Detect which cell encompasses the target text, then output its [x, y] center coordinate. 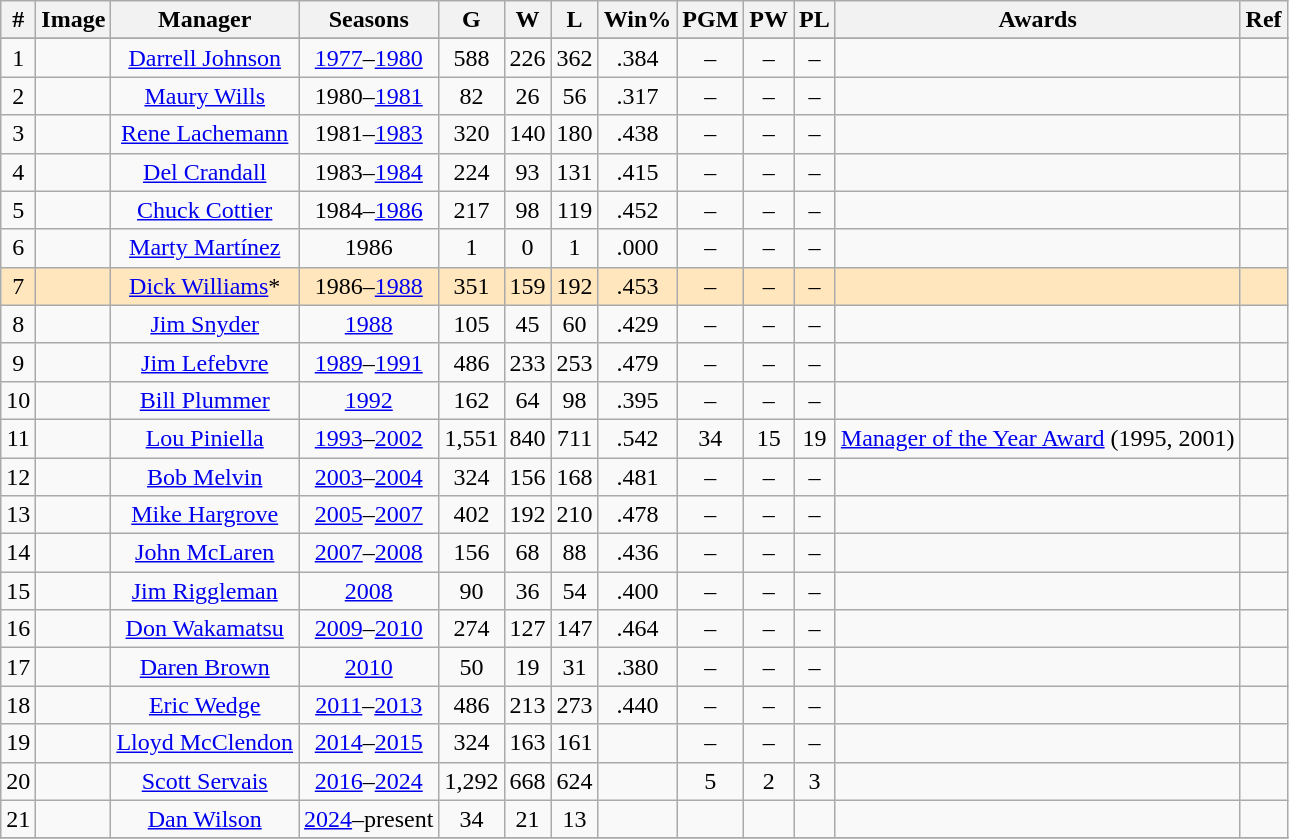
2016–2024 [369, 781]
119 [574, 210]
36 [528, 591]
2003–2004 [369, 477]
233 [528, 362]
1986 [369, 248]
840 [528, 438]
8 [18, 324]
L [574, 20]
.542 [638, 438]
64 [528, 400]
16 [18, 629]
1992 [369, 400]
82 [472, 96]
Awards [1038, 20]
.440 [638, 705]
668 [528, 781]
50 [472, 667]
PGM [710, 20]
60 [574, 324]
7 [18, 286]
Bob Melvin [205, 477]
Ref [1264, 20]
1981–1983 [369, 134]
1986–1988 [369, 286]
213 [528, 705]
Rene Lachemann [205, 134]
.453 [638, 286]
93 [528, 172]
9 [18, 362]
.452 [638, 210]
1993–2002 [369, 438]
90 [472, 591]
224 [472, 172]
Darrell Johnson [205, 58]
210 [574, 515]
217 [472, 210]
105 [472, 324]
588 [472, 58]
351 [472, 286]
John McLaren [205, 553]
2005–2007 [369, 515]
320 [472, 134]
Marty Martínez [205, 248]
Dick Williams* [205, 286]
162 [472, 400]
2014–2015 [369, 743]
1988 [369, 324]
Jim Riggleman [205, 591]
Dan Wilson [205, 819]
Lloyd McClendon [205, 743]
Scott Servais [205, 781]
.429 [638, 324]
.481 [638, 477]
2008 [369, 591]
G [472, 20]
Don Wakamatsu [205, 629]
.436 [638, 553]
54 [574, 591]
168 [574, 477]
Manager [205, 20]
.317 [638, 96]
1,292 [472, 781]
.000 [638, 248]
45 [528, 324]
.464 [638, 629]
Chuck Cottier [205, 210]
1983–1984 [369, 172]
Mike Hargrove [205, 515]
14 [18, 553]
4 [18, 172]
18 [18, 705]
Jim Snyder [205, 324]
163 [528, 743]
Manager of the Year Award (1995, 2001) [1038, 438]
Jim Lefebvre [205, 362]
2011–2013 [369, 705]
180 [574, 134]
PL [815, 20]
Image [74, 20]
2007–2008 [369, 553]
.384 [638, 58]
Seasons [369, 20]
6 [18, 248]
88 [574, 553]
PW [769, 20]
2024–present [369, 819]
127 [528, 629]
11 [18, 438]
140 [528, 134]
17 [18, 667]
.395 [638, 400]
131 [574, 172]
Win% [638, 20]
159 [528, 286]
# [18, 20]
.479 [638, 362]
56 [574, 96]
0 [528, 248]
711 [574, 438]
W [528, 20]
.438 [638, 134]
68 [528, 553]
2009–2010 [369, 629]
Eric Wedge [205, 705]
Maury Wills [205, 96]
1989–1991 [369, 362]
253 [574, 362]
Daren Brown [205, 667]
.380 [638, 667]
1980–1981 [369, 96]
Lou Piniella [205, 438]
1977–1980 [369, 58]
Bill Plummer [205, 400]
226 [528, 58]
1,551 [472, 438]
26 [528, 96]
.415 [638, 172]
10 [18, 400]
624 [574, 781]
20 [18, 781]
161 [574, 743]
.478 [638, 515]
12 [18, 477]
Del Crandall [205, 172]
31 [574, 667]
362 [574, 58]
402 [472, 515]
273 [574, 705]
2010 [369, 667]
147 [574, 629]
274 [472, 629]
1984–1986 [369, 210]
.400 [638, 591]
